Find where the given text appears and provide that cell's center as (X, Y) coordinate. 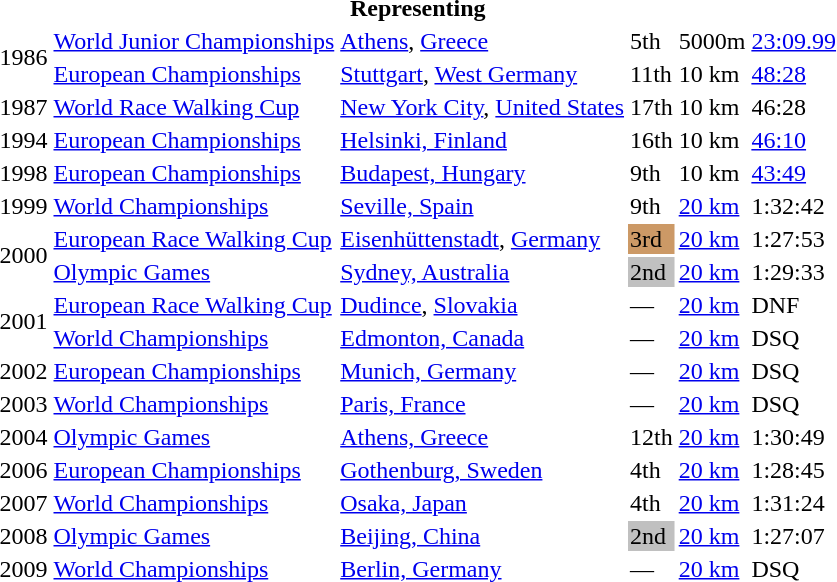
World Junior Championships (194, 41)
Osaka, Japan (482, 503)
Stuttgart, West Germany (482, 74)
3rd (652, 239)
Paris, France (482, 404)
Eisenhüttenstadt, Germany (482, 239)
Helsinki, Finland (482, 140)
17th (652, 107)
Budapest, Hungary (482, 173)
Beijing, China (482, 536)
Munich, Germany (482, 371)
Dudince, Slovakia (482, 305)
World Race Walking Cup (194, 107)
16th (652, 140)
11th (652, 74)
Gothenburg, Sweden (482, 470)
5000m (712, 41)
Edmonton, Canada (482, 338)
5th (652, 41)
Seville, Spain (482, 206)
12th (652, 437)
New York City, United States (482, 107)
Sydney, Australia (482, 272)
